Extract the (x, y) coordinate from the center of the cell holding the provided text.  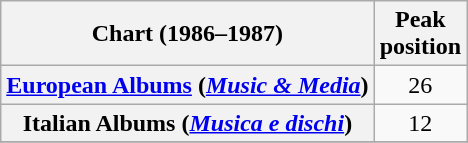
Peakposition (420, 34)
26 (420, 85)
Italian Albums (Musica e dischi) (188, 123)
European Albums (Music & Media) (188, 85)
12 (420, 123)
Chart (1986–1987) (188, 34)
